Extract the (X, Y) coordinate from the center of the cell holding the provided text.  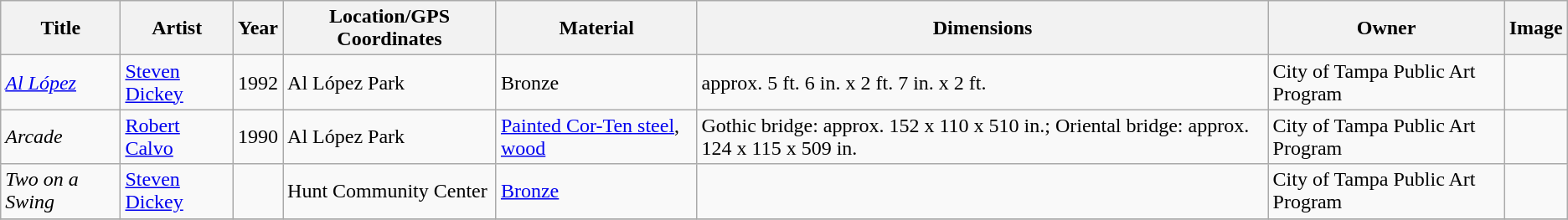
1992 (258, 82)
Owner (1386, 28)
Year (258, 28)
Hunt Community Center (390, 191)
Al López (60, 82)
approx. 5 ft. 6 in. x 2 ft. 7 in. x 2 ft. (983, 82)
Title (60, 28)
Material (596, 28)
Arcade (60, 137)
Image (1536, 28)
Robert Calvo (178, 137)
Painted Cor-Ten steel, wood (596, 137)
Location/GPS Coordinates (390, 28)
Gothic bridge: approx. 152 x 110 x 510 in.; Oriental bridge: approx. 124 x 115 x 509 in. (983, 137)
Artist (178, 28)
Two on a Swing (60, 191)
Dimensions (983, 28)
1990 (258, 137)
